Output the (X, Y) coordinate of the center of the cell containing the given text.  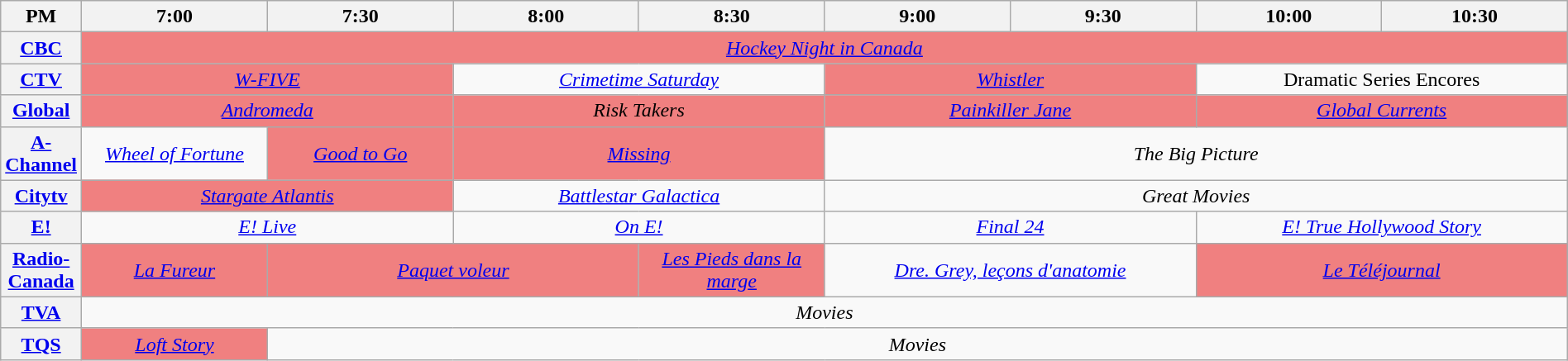
E! (41, 227)
Dre. Grey, leçons d'anatomie (1011, 269)
7:00 (175, 17)
CTV (41, 79)
On E! (638, 227)
Final 24 (1011, 227)
Great Movies (1196, 196)
Loft Story (175, 344)
7:30 (361, 17)
Missing (638, 154)
9:30 (1103, 17)
10:30 (1475, 17)
Andromeda (268, 111)
10:00 (1288, 17)
Whistler (1011, 79)
Stargate Atlantis (268, 196)
Battlestar Galactica (638, 196)
Radio-Canada (41, 269)
8:00 (546, 17)
Paquet voleur (453, 269)
Good to Go (361, 154)
Citytv (41, 196)
W-FIVE (268, 79)
The Big Picture (1196, 154)
CBC (41, 48)
Painkiller Jane (1011, 111)
E! Live (268, 227)
Risk Takers (638, 111)
PM (41, 17)
9:00 (917, 17)
Les Pieds dans la marge (731, 269)
A-Channel (41, 154)
E! True Hollywood Story (1381, 227)
TQS (41, 344)
8:30 (731, 17)
Crimetime Saturday (638, 79)
Wheel of Fortune (175, 154)
Hockey Night in Canada (825, 48)
Le Téléjournal (1381, 269)
Dramatic Series Encores (1381, 79)
Global (41, 111)
Global Currents (1381, 111)
TVA (41, 312)
La Fureur (175, 269)
